Output the (X, Y) coordinate of the center of the cell containing the given text.  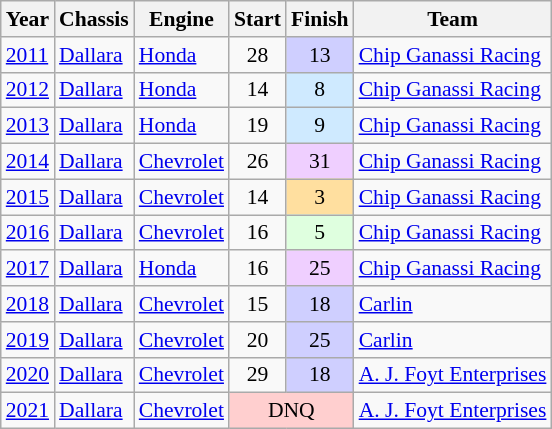
2016 (28, 233)
Finish (320, 19)
2014 (28, 162)
2013 (28, 126)
2019 (28, 340)
9 (320, 126)
20 (258, 340)
31 (320, 162)
2018 (28, 304)
26 (258, 162)
DNQ (292, 411)
2020 (28, 375)
13 (320, 55)
Chassis (94, 19)
5 (320, 233)
2012 (28, 90)
15 (258, 304)
8 (320, 90)
Engine (182, 19)
2017 (28, 269)
Start (258, 19)
2015 (28, 197)
2021 (28, 411)
2011 (28, 55)
Year (28, 19)
29 (258, 375)
19 (258, 126)
Team (453, 19)
28 (258, 55)
3 (320, 197)
